Provide the [x, y] coordinate of the cell's center where the given text is located.  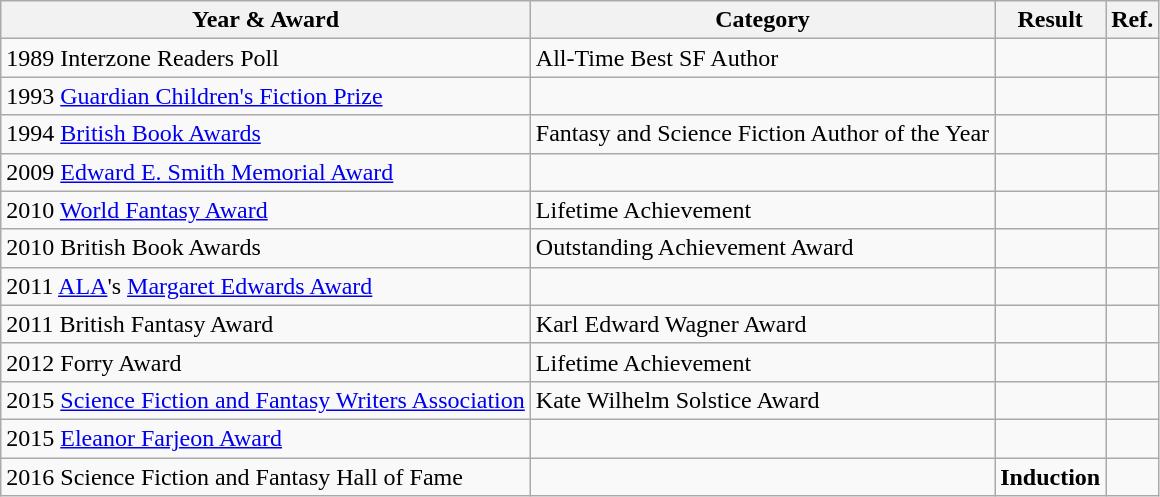
2011 British Fantasy Award [266, 324]
Category [762, 20]
Kate Wilhelm Solstice Award [762, 400]
2016 Science Fiction and Fantasy Hall of Fame [266, 477]
2012 Forry Award [266, 362]
2015 Eleanor Farjeon Award [266, 438]
2010 World Fantasy Award [266, 210]
Fantasy and Science Fiction Author of the Year [762, 134]
2009 Edward E. Smith Memorial Award [266, 172]
2011 ALA's Margaret Edwards Award [266, 286]
Result [1050, 20]
All-Time Best SF Author [762, 58]
2015 Science Fiction and Fantasy Writers Association [266, 400]
Outstanding Achievement Award [762, 248]
Ref. [1132, 20]
Karl Edward Wagner Award [762, 324]
2010 British Book Awards [266, 248]
Year & Award [266, 20]
1993 Guardian Children's Fiction Prize [266, 96]
1994 British Book Awards [266, 134]
1989 Interzone Readers Poll [266, 58]
Induction [1050, 477]
